Identify which cell holds the provided text, then report its (X, Y) central coordinate. 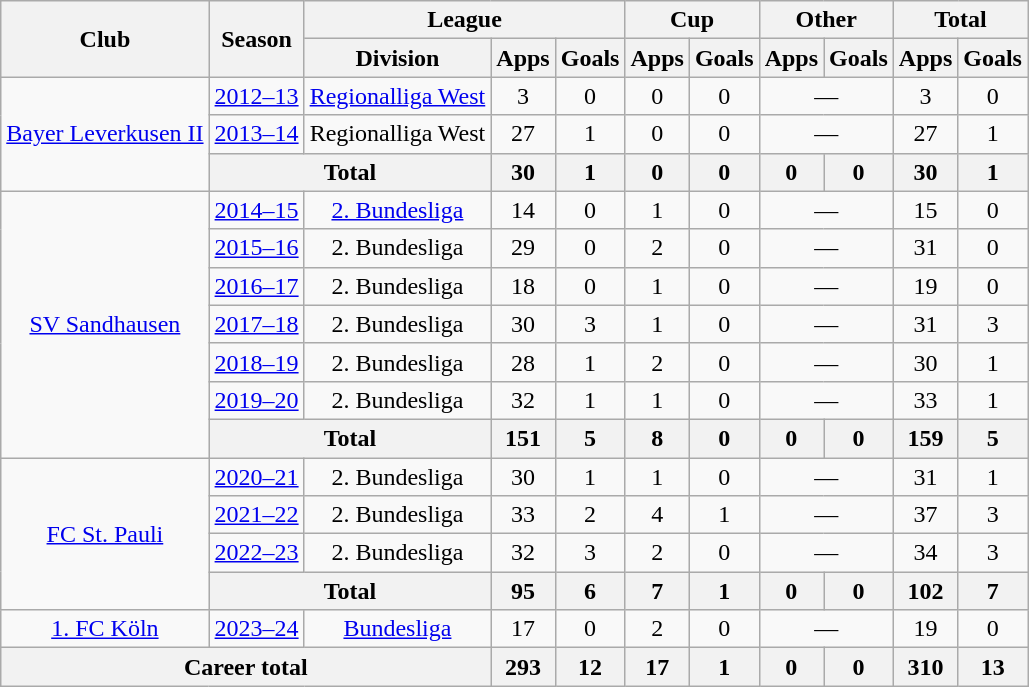
Club (105, 39)
Cup (692, 20)
League (464, 20)
2023–24 (256, 629)
37 (925, 515)
Other (826, 20)
Bundesliga (398, 629)
310 (925, 667)
1. FC Köln (105, 629)
2018–19 (256, 362)
Season (256, 39)
Career total (246, 667)
159 (925, 438)
2013–14 (256, 134)
Bayer Leverkusen II (105, 134)
151 (523, 438)
2022–23 (256, 553)
102 (925, 591)
15 (925, 210)
34 (925, 553)
13 (993, 667)
2017–18 (256, 324)
2016–17 (256, 286)
8 (657, 438)
2019–20 (256, 400)
FC St. Pauli (105, 534)
14 (523, 210)
2012–13 (256, 96)
4 (657, 515)
28 (523, 362)
2014–15 (256, 210)
SV Sandhausen (105, 324)
293 (523, 667)
2021–22 (256, 515)
Division (398, 58)
2015–16 (256, 248)
2020–21 (256, 477)
95 (523, 591)
12 (590, 667)
29 (523, 248)
18 (523, 286)
6 (590, 591)
